Return (x, y) of the center of cell containing provided text 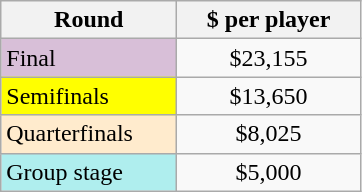
$5,000 (269, 172)
Group stage (89, 172)
$23,155 (269, 58)
Quarterfinals (89, 134)
$8,025 (269, 134)
Final (89, 58)
$13,650 (269, 96)
Semifinals (89, 96)
$ per player (269, 20)
Round (89, 20)
